Output the [X, Y] coordinate of the center of the cell containing the given text.  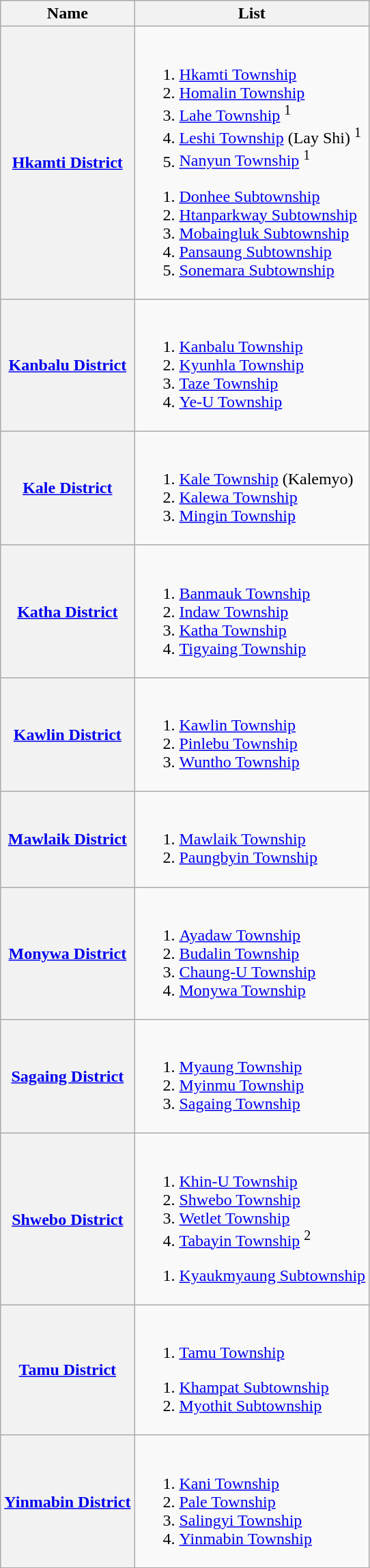
Monywa District [68, 953]
Kani TownshipPale TownshipSalingyi TownshipYinmabin Township [252, 1501]
Kawlin District [68, 735]
Ayadaw TownshipBudalin TownshipChaung-U TownshipMonywa Township [252, 953]
Kanbalu District [68, 365]
Yinmabin District [68, 1501]
Myaung TownshipMyinmu TownshipSagaing Township [252, 1076]
Sagaing District [68, 1076]
Kanbalu TownshipKyunhla TownshipTaze TownshipYe-U Township [252, 365]
Katha District [68, 611]
Banmauk TownshipIndaw TownshipKatha TownshipTigyaing Township [252, 611]
Kale Township (Kalemyo)Kalewa TownshipMingin Township [252, 488]
Tamu District [68, 1370]
Hkamti District [68, 163]
Mawlaik TownshipPaungbyin Township [252, 840]
Tamu TownshipKhampat SubtownshipMyothit Subtownship [252, 1370]
Khin-U TownshipShwebo TownshipWetlet TownshipTabayin Township 2Kyaukmyaung Subtownship [252, 1219]
Name [68, 14]
Mawlaik District [68, 840]
List [252, 14]
Shwebo District [68, 1219]
Kale District [68, 488]
Kawlin TownshipPinlebu TownshipWuntho Township [252, 735]
